Scan for the cell matching the given text and deliver its [X, Y] coordinate at center. 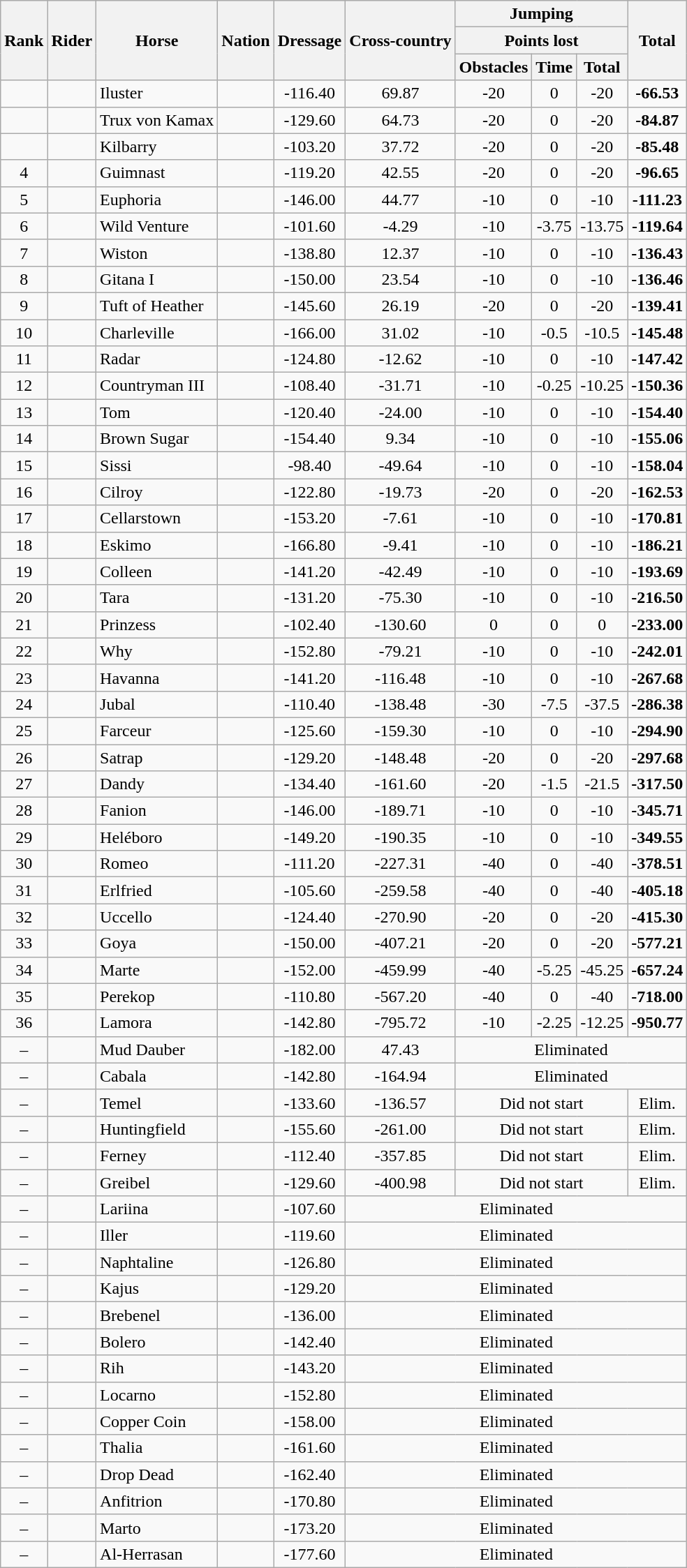
-242.01 [658, 651]
-577.21 [658, 943]
22 [24, 651]
-297.68 [658, 757]
5 [24, 200]
-155.60 [310, 1129]
-124.80 [310, 359]
Fanion [157, 811]
-162.53 [658, 492]
-103.20 [310, 147]
29 [24, 837]
Erlfried [157, 890]
Euphoria [157, 200]
-950.77 [658, 1023]
21 [24, 625]
Tara [157, 598]
-19.73 [401, 492]
-116.48 [401, 678]
Lamora [157, 1023]
Trux von Kamax [157, 120]
Thalia [157, 1448]
-349.55 [658, 837]
-79.21 [401, 651]
4 [24, 173]
Al-Herrasan [157, 1554]
9 [24, 306]
-107.60 [310, 1209]
-567.20 [401, 996]
Greibel [157, 1183]
-85.48 [658, 147]
-102.40 [310, 625]
-10.5 [602, 333]
-164.94 [401, 1076]
18 [24, 545]
-111.23 [658, 200]
Charleville [157, 333]
-170.81 [658, 518]
-166.80 [310, 545]
-158.00 [310, 1421]
25 [24, 731]
Why [157, 651]
Satrap [157, 757]
-124.40 [310, 917]
Locarno [157, 1395]
30 [24, 864]
-122.80 [310, 492]
31.02 [401, 333]
28 [24, 811]
Cilroy [157, 492]
-134.40 [310, 784]
Uccello [157, 917]
Heléboro [157, 837]
19 [24, 572]
31 [24, 890]
26.19 [401, 306]
11 [24, 359]
-42.49 [401, 572]
Horse [157, 40]
Cellarstown [157, 518]
Drop Dead [157, 1474]
Marte [157, 970]
8 [24, 279]
27 [24, 784]
-270.90 [401, 917]
Tuft of Heather [157, 306]
-136.43 [658, 253]
-12.62 [401, 359]
-159.30 [401, 731]
-4.29 [401, 226]
-1.5 [554, 784]
Obstacles [494, 67]
-294.90 [658, 731]
Marto [157, 1528]
Goya [157, 943]
-112.40 [310, 1156]
-96.65 [658, 173]
-267.68 [658, 678]
-153.20 [310, 518]
-45.25 [602, 970]
-13.75 [602, 226]
Dressage [310, 40]
-75.30 [401, 598]
-119.20 [310, 173]
Havanna [157, 678]
-345.71 [658, 811]
-24.00 [401, 412]
-400.98 [401, 1183]
Gitana I [157, 279]
Nation [246, 40]
Rider [72, 40]
23 [24, 678]
-119.64 [658, 226]
-110.40 [310, 704]
-7.5 [554, 704]
-31.71 [401, 386]
-12.25 [602, 1023]
Farceur [157, 731]
Lariina [157, 1209]
-405.18 [658, 890]
-317.50 [658, 784]
-5.25 [554, 970]
Bolero [157, 1342]
Romeo [157, 864]
Perekop [157, 996]
-101.60 [310, 226]
Radar [157, 359]
10 [24, 333]
-177.60 [310, 1554]
Rank [24, 40]
15 [24, 465]
Countryman III [157, 386]
-378.51 [658, 864]
-189.71 [401, 811]
-193.69 [658, 572]
-108.40 [310, 386]
Cross-country [401, 40]
-111.20 [310, 864]
36 [24, 1023]
-49.64 [401, 465]
35 [24, 996]
-136.57 [401, 1103]
34 [24, 970]
Eskimo [157, 545]
Jumping [542, 14]
-139.41 [658, 306]
13 [24, 412]
-110.80 [310, 996]
24 [24, 704]
14 [24, 439]
7 [24, 253]
-657.24 [658, 970]
-149.20 [310, 837]
-227.31 [401, 864]
-138.48 [401, 704]
32 [24, 917]
Prinzess [157, 625]
Wild Venture [157, 226]
-3.75 [554, 226]
Tom [157, 412]
-30 [494, 704]
Kajus [157, 1289]
-138.80 [310, 253]
-286.38 [658, 704]
-105.60 [310, 890]
-147.42 [658, 359]
-0.25 [554, 386]
64.73 [401, 120]
Dandy [157, 784]
Naphtaline [157, 1262]
44.77 [401, 200]
26 [24, 757]
-66.53 [658, 94]
-9.41 [401, 545]
-120.40 [310, 412]
-152.00 [310, 970]
6 [24, 226]
12 [24, 386]
-2.25 [554, 1023]
-190.35 [401, 837]
Brebenel [157, 1315]
42.55 [401, 173]
-173.20 [310, 1528]
Points lost [542, 40]
Wiston [157, 253]
-130.60 [401, 625]
-233.00 [658, 625]
Sissi [157, 465]
Guimnast [157, 173]
-136.00 [310, 1315]
23.54 [401, 279]
-216.50 [658, 598]
Jubal [157, 704]
-142.40 [310, 1342]
-155.06 [658, 439]
9.34 [401, 439]
-0.5 [554, 333]
-150.36 [658, 386]
Kilbarry [157, 147]
-125.60 [310, 731]
16 [24, 492]
-261.00 [401, 1129]
-145.60 [310, 306]
-21.5 [602, 784]
-158.04 [658, 465]
Cabala [157, 1076]
-133.60 [310, 1103]
-795.72 [401, 1023]
-10.25 [602, 386]
-162.40 [310, 1474]
69.87 [401, 94]
33 [24, 943]
Iluster [157, 94]
47.43 [401, 1050]
-131.20 [310, 598]
-166.00 [310, 333]
Brown Sugar [157, 439]
Temel [157, 1103]
-37.5 [602, 704]
-136.46 [658, 279]
Iller [157, 1236]
12.37 [401, 253]
Colleen [157, 572]
-119.60 [310, 1236]
Ferney [157, 1156]
-116.40 [310, 94]
-148.48 [401, 757]
-170.80 [310, 1501]
Time [554, 67]
-357.85 [401, 1156]
-126.80 [310, 1262]
-186.21 [658, 545]
Anfitrion [157, 1501]
Rih [157, 1368]
-415.30 [658, 917]
Mud Dauber [157, 1050]
-407.21 [401, 943]
-84.87 [658, 120]
37.72 [401, 147]
-718.00 [658, 996]
-259.58 [401, 890]
20 [24, 598]
Copper Coin [157, 1421]
-7.61 [401, 518]
-143.20 [310, 1368]
-145.48 [658, 333]
-182.00 [310, 1050]
-459.99 [401, 970]
-98.40 [310, 465]
Huntingfield [157, 1129]
17 [24, 518]
